Scan for the cell matching the given text and deliver its [X, Y] coordinate at center. 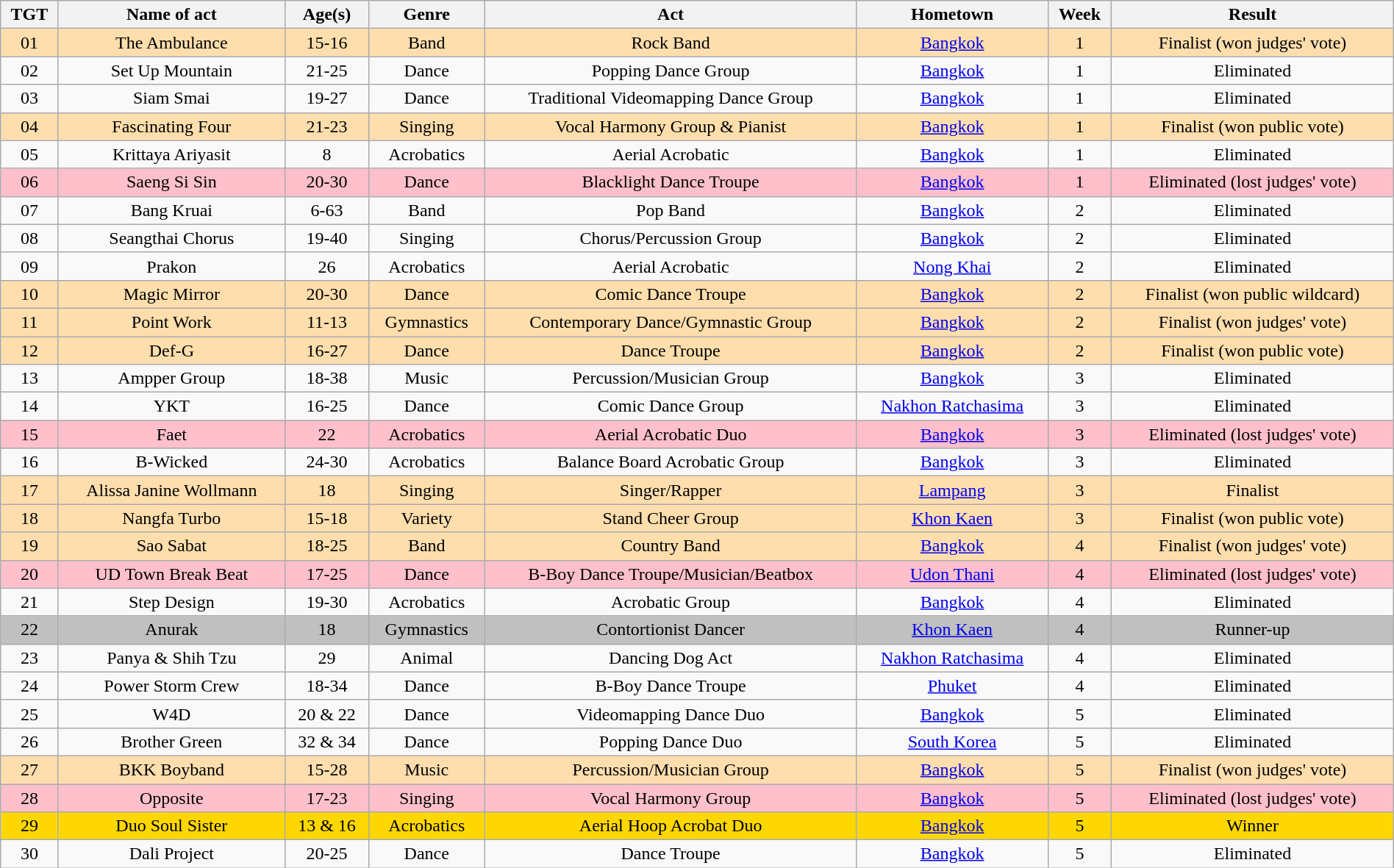
UD Town Break Beat [172, 574]
Phuket [952, 686]
Point Work [172, 322]
08 [29, 238]
The Ambulance [172, 43]
Nangfa Turbo [172, 518]
Krittaya Ariyasit [172, 154]
13 [29, 379]
Udon Thani [952, 574]
Finalist [1253, 490]
Singer/Rapper [671, 490]
Ampper Group [172, 379]
18-38 [327, 379]
17-25 [327, 574]
6-63 [327, 210]
Name of act [172, 15]
Act [671, 15]
YKT [172, 406]
Popping Dance Duo [671, 742]
Balance Board Acrobatic Group [671, 462]
Contemporary Dance/Gymnastic Group [671, 322]
Comic Dance Troupe [671, 294]
Videomapping Dance Duo [671, 714]
Duo Soul Sister [172, 826]
28 [29, 797]
Lampang [952, 490]
01 [29, 43]
16 [29, 462]
W4D [172, 714]
Aerial Hoop Acrobat Duo [671, 826]
Country Band [671, 546]
20 & 22 [327, 714]
19-40 [327, 238]
15 [29, 434]
Popping Dance Group [671, 71]
14 [29, 406]
Anurak [172, 630]
Acrobatic Group [671, 602]
South Korea [952, 742]
11-13 [327, 322]
20-25 [327, 854]
Power Storm Crew [172, 686]
12 [29, 351]
8 [327, 154]
21-25 [327, 71]
Finalist (won public wildcard) [1253, 294]
10 [29, 294]
30 [29, 854]
Brother Green [172, 742]
Seangthai Chorus [172, 238]
Opposite [172, 797]
Variety [426, 518]
Saeng Si Sin [172, 182]
05 [29, 154]
Age(s) [327, 15]
TGT [29, 15]
Set Up Mountain [172, 71]
25 [29, 714]
Result [1253, 15]
Traditional Videomapping Dance Group [671, 98]
Def-G [172, 351]
Pop Band [671, 210]
20 [29, 574]
Fascinating Four [172, 126]
18-34 [327, 686]
06 [29, 182]
32 & 34 [327, 742]
Contortionist Dancer [671, 630]
24 [29, 686]
Sao Sabat [172, 546]
Genre [426, 15]
04 [29, 126]
Stand Cheer Group [671, 518]
15-28 [327, 770]
13 & 16 [327, 826]
27 [29, 770]
Chorus/Percussion Group [671, 238]
Alissa Janine Wollmann [172, 490]
Winner [1253, 826]
24-30 [327, 462]
21 [29, 602]
17-23 [327, 797]
Faet [172, 434]
Nong Khai [952, 266]
Vocal Harmony Group [671, 797]
Vocal Harmony Group & Pianist [671, 126]
03 [29, 98]
19 [29, 546]
16-27 [327, 351]
Magic Mirror [172, 294]
Hometown [952, 15]
16-25 [327, 406]
Rock Band [671, 43]
09 [29, 266]
Bang Kruai [172, 210]
Week [1079, 15]
21-23 [327, 126]
B-Boy Dance Troupe/Musician/Beatbox [671, 574]
19-27 [327, 98]
Panya & Shih Tzu [172, 658]
Dancing Dog Act [671, 658]
B-Boy Dance Troupe [671, 686]
Prakon [172, 266]
23 [29, 658]
17 [29, 490]
07 [29, 210]
02 [29, 71]
11 [29, 322]
Dali Project [172, 854]
Runner-up [1253, 630]
B-Wicked [172, 462]
15-18 [327, 518]
15-16 [327, 43]
BKK Boyband [172, 770]
Siam Smai [172, 98]
18-25 [327, 546]
Aerial Acrobatic Duo [671, 434]
Comic Dance Group [671, 406]
Animal [426, 658]
19-30 [327, 602]
Blacklight Dance Troupe [671, 182]
Step Design [172, 602]
